Search for the cell housing the specified text and yield its (X, Y) center coordinate. 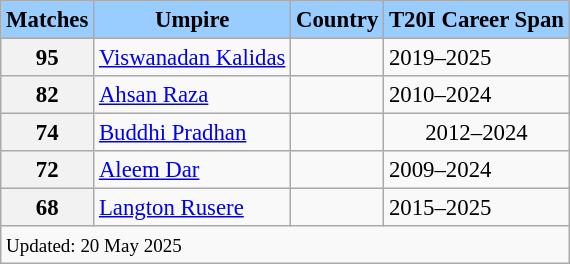
72 (48, 170)
Ahsan Raza (192, 95)
95 (48, 58)
Country (338, 20)
82 (48, 95)
2015–2025 (477, 208)
Aleem Dar (192, 170)
Matches (48, 20)
Viswanadan Kalidas (192, 58)
68 (48, 208)
74 (48, 133)
Buddhi Pradhan (192, 133)
2009–2024 (477, 170)
Umpire (192, 20)
2012–2024 (477, 133)
T20I Career Span (477, 20)
2019–2025 (477, 58)
2010–2024 (477, 95)
Updated: 20 May 2025 (286, 245)
Langton Rusere (192, 208)
